For the text-containing cell, return its midpoint in (X, Y) coordinate format. 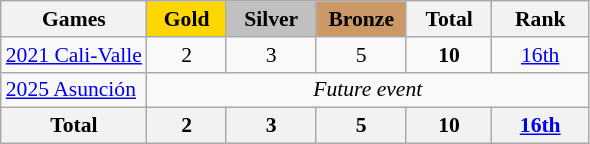
2021 Cali-Valle (74, 55)
Future event (368, 90)
2025 Asunción (74, 90)
Rank (540, 19)
Silver (271, 19)
Gold (186, 19)
Games (74, 19)
Bronze (361, 19)
